Locate the cell with the specified text and output its (X, Y) center coordinate. 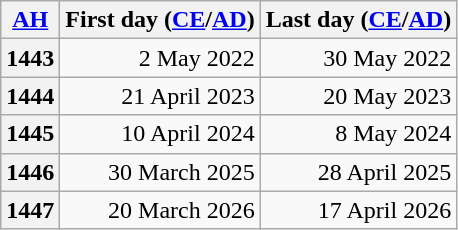
17 April 2026 (358, 210)
30 May 2022 (358, 58)
Last day (CE/AD) (358, 20)
30 March 2025 (160, 172)
1445 (30, 134)
21 April 2023 (160, 96)
20 May 2023 (358, 96)
8 May 2024 (358, 134)
AH (30, 20)
First day (CE/AD) (160, 20)
1447 (30, 210)
20 March 2026 (160, 210)
2 May 2022 (160, 58)
1444 (30, 96)
28 April 2025 (358, 172)
1443 (30, 58)
1446 (30, 172)
10 April 2024 (160, 134)
